Extract the (x, y) coordinate from the center of the cell holding the provided text.  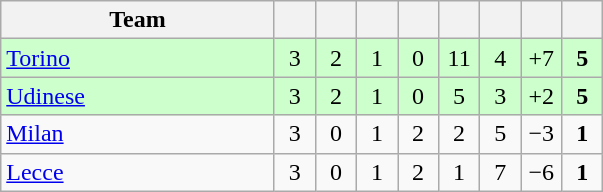
+7 (542, 58)
Udinese (138, 96)
+2 (542, 96)
Team (138, 20)
Milan (138, 134)
−6 (542, 172)
7 (500, 172)
4 (500, 58)
−3 (542, 134)
Torino (138, 58)
11 (460, 58)
Lecce (138, 172)
